Return [X, Y] of the center of cell containing provided text 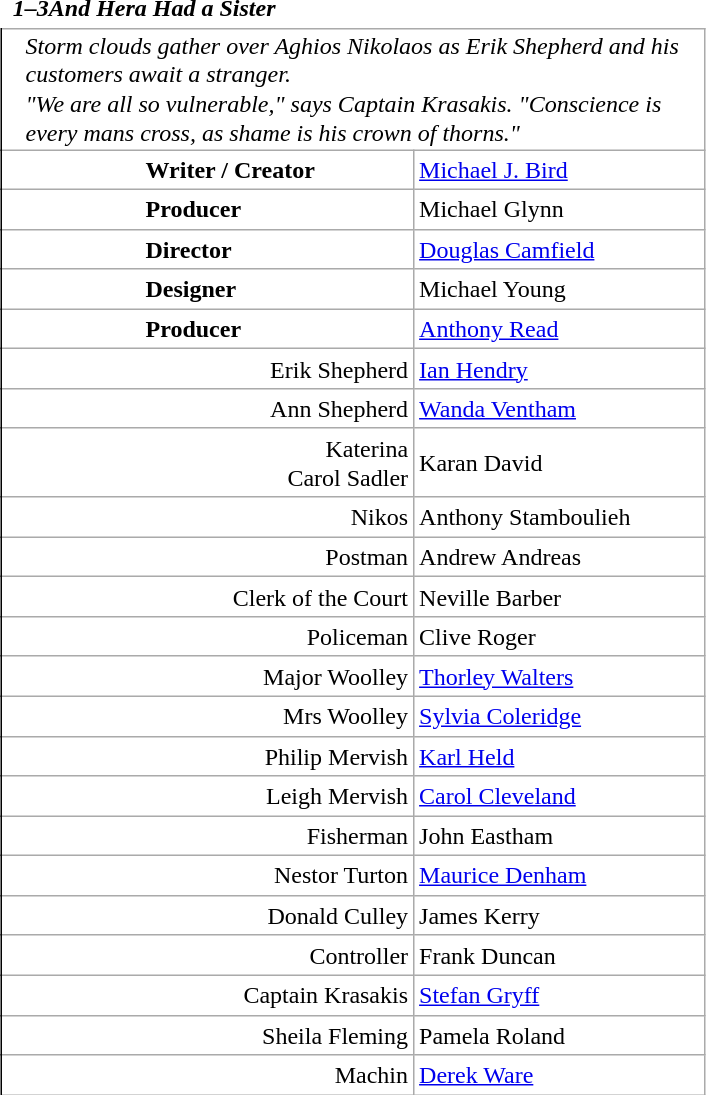
James Kerry [560, 915]
Michael J. Bird [560, 170]
Major Woolley [208, 676]
Maurice Denham [560, 876]
Writer / Creator [208, 170]
Philip Mervish [208, 756]
Designer [208, 289]
Director [208, 249]
Nikos [208, 517]
Derek Ware [560, 1075]
Policeman [208, 637]
Anthony Stamboulieh [560, 517]
KaterinaCarol Sadler [208, 462]
Ann Shepherd [208, 409]
Mrs Woolley [208, 716]
Postman [208, 557]
Ian Hendry [560, 369]
Fisherman [208, 836]
Andrew Andreas [560, 557]
Clive Roger [560, 637]
Machin [208, 1075]
Captain Krasakis [208, 995]
Wanda Ventham [560, 409]
Carol Cleveland [560, 796]
Nestor Turton [208, 876]
Karl Held [560, 756]
Frank Duncan [560, 955]
Karan David [560, 462]
Sheila Fleming [208, 1035]
Sylvia Coleridge [560, 716]
John Eastham [560, 836]
Leigh Mervish [208, 796]
Clerk of the Court [208, 597]
Pamela Roland [560, 1035]
Controller [208, 955]
Stefan Gryff [560, 995]
Donald Culley [208, 915]
Michael Glynn [560, 209]
Neville Barber [560, 597]
Erik Shepherd [208, 369]
Anthony Read [560, 329]
Douglas Camfield [560, 249]
Thorley Walters [560, 676]
Michael Young [560, 289]
